Determine the (x, y) coordinate at the center of the cell enclosing the given text.  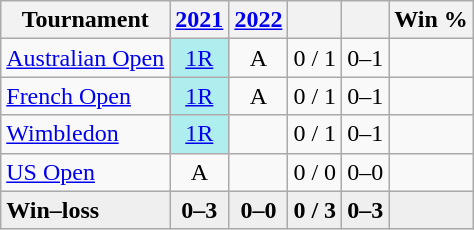
0 / 3 (315, 210)
Wimbledon (86, 134)
Tournament (86, 20)
2021 (200, 20)
French Open (86, 96)
Win % (432, 20)
0 / 0 (315, 172)
2022 (258, 20)
Australian Open (86, 58)
Win–loss (86, 210)
US Open (86, 172)
